Return the [X, Y] coordinate for the center point of the cell that contains the specified text.  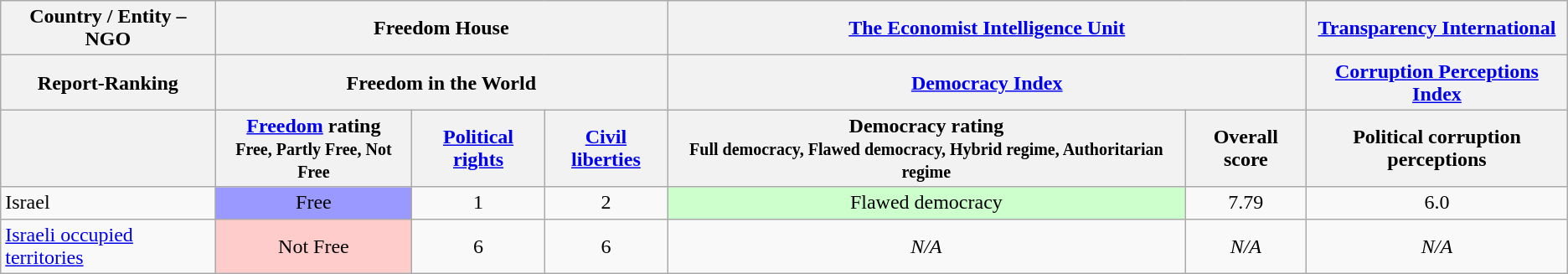
Corruption Perceptions Index [1437, 82]
Civil liberties [606, 148]
Overall score [1246, 148]
Democracy ratingFull democracy, Flawed democracy, Hybrid regime, Authoritarian regime [926, 148]
Freedom ratingFree, Partly Free, Not Free [313, 148]
6.0 [1437, 203]
The Economist Intelligence Unit [987, 28]
Israel [108, 203]
Freedom in the World [441, 82]
Democracy Index [987, 82]
Not Free [313, 246]
Free [313, 203]
Political corruption perceptions [1437, 148]
1 [478, 203]
Flawed democracy [926, 203]
Freedom House [441, 28]
Political rights [478, 148]
Report-Ranking [108, 82]
Country / Entity – NGO [108, 28]
2 [606, 203]
Israeli occupied territories [108, 246]
Transparency International [1437, 28]
7.79 [1246, 203]
